Scan for the cell matching the given text and deliver its [X, Y] coordinate at center. 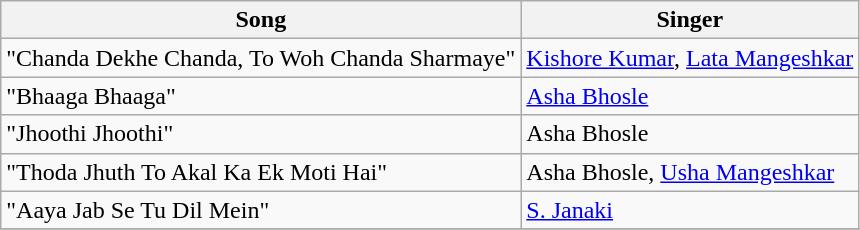
"Thoda Jhuth To Akal Ka Ek Moti Hai" [261, 172]
Kishore Kumar, Lata Mangeshkar [690, 58]
"Bhaaga Bhaaga" [261, 96]
Song [261, 20]
Singer [690, 20]
"Aaya Jab Se Tu Dil Mein" [261, 210]
"Chanda Dekhe Chanda, To Woh Chanda Sharmaye" [261, 58]
S. Janaki [690, 210]
"Jhoothi Jhoothi" [261, 134]
Asha Bhosle, Usha Mangeshkar [690, 172]
